Find where the given text appears and provide that cell's center as [x, y] coordinate. 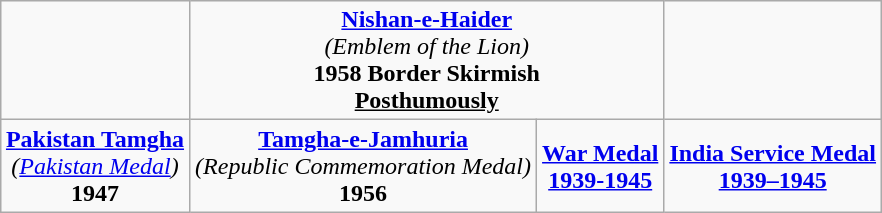
War Medal1939-1945 [600, 166]
Tamgha-e-Jamhuria(Republic Commemoration Medal)1956 [364, 166]
Pakistan Tamgha(Pakistan Medal)1947 [94, 166]
Nishan-e-Haider(Emblem of the Lion)1958 Border SkirmishPosthumously [427, 60]
India Service Medal1939–1945 [773, 166]
